Provide the [X, Y] coordinate of the cell's center where the given text is located.  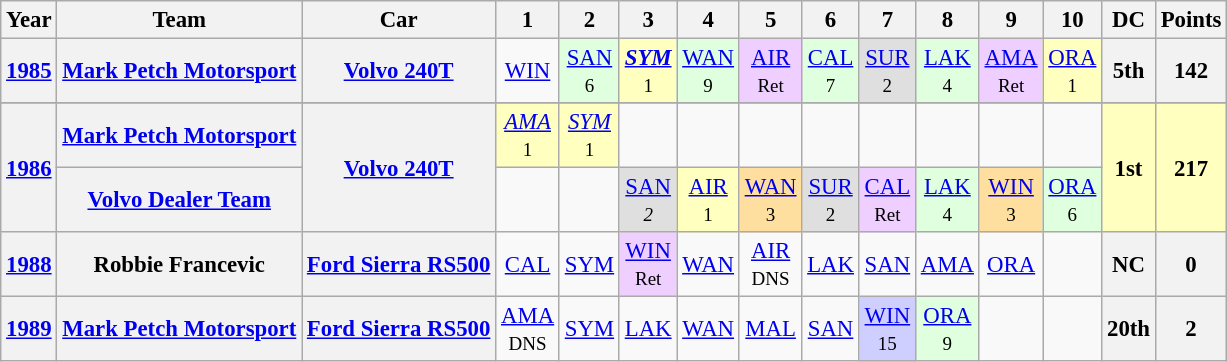
MAL [770, 330]
ORA9 [947, 330]
AIRDNS [770, 264]
3 [648, 20]
6 [830, 20]
Robbie Francevic [180, 264]
Volvo Dealer Team [180, 200]
Year [29, 20]
8 [947, 20]
SAN2 [648, 200]
7 [887, 20]
Team [180, 20]
CALRet [887, 200]
20th [1129, 330]
0 [1190, 264]
CAL7 [830, 72]
NC [1129, 264]
4 [708, 20]
ORA1 [1072, 72]
WIN15 [887, 330]
AMA [947, 264]
ORA6 [1072, 200]
AIRRet [770, 72]
WAN9 [708, 72]
1 [528, 20]
9 [1011, 20]
10 [1072, 20]
AMA1 [528, 136]
AMADNS [528, 330]
WIN [528, 72]
5 [770, 20]
WAN3 [770, 200]
142 [1190, 72]
WINRet [648, 264]
AIR1 [708, 200]
5th [1129, 72]
CAL [528, 264]
Points [1190, 20]
SAN6 [589, 72]
1988 [29, 264]
ORA [1011, 264]
AMARet [1011, 72]
217 [1190, 168]
1986 [29, 168]
Car [399, 20]
1st [1129, 168]
1985 [29, 72]
WIN3 [1011, 200]
DC [1129, 20]
1989 [29, 330]
